Output the [x, y] coordinate of the center of the cell containing the given text.  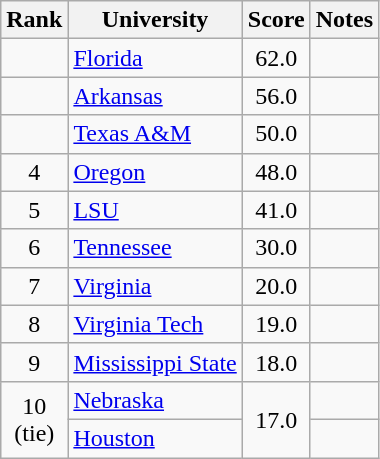
Notes [344, 20]
Mississippi State [155, 362]
Arkansas [155, 96]
50.0 [276, 134]
Virginia Tech [155, 324]
6 [34, 248]
University [155, 20]
5 [34, 210]
Tennessee [155, 248]
9 [34, 362]
8 [34, 324]
Score [276, 20]
Florida [155, 58]
Texas A&M [155, 134]
10(tie) [34, 419]
19.0 [276, 324]
Nebraska [155, 400]
Virginia [155, 286]
20.0 [276, 286]
4 [34, 172]
LSU [155, 210]
18.0 [276, 362]
17.0 [276, 419]
62.0 [276, 58]
Houston [155, 438]
41.0 [276, 210]
7 [34, 286]
56.0 [276, 96]
Rank [34, 20]
48.0 [276, 172]
Oregon [155, 172]
30.0 [276, 248]
